From the cell containing the given text, extract its center point as [x, y] coordinate. 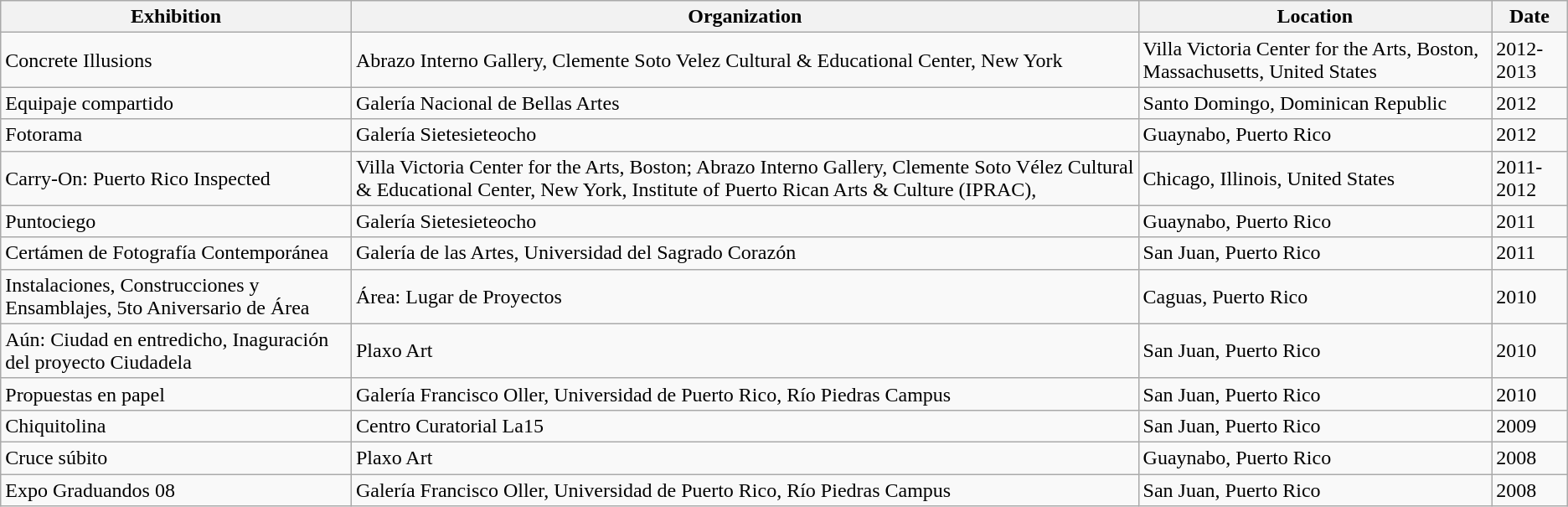
Fotorama [176, 135]
Abrazo Interno Gallery, Clemente Soto Velez Cultural & Educational Center, New York [745, 60]
Equipaje compartido [176, 103]
Concrete Illusions [176, 60]
Exhibition [176, 17]
Carry-On: Puerto Rico Inspected [176, 178]
Área: Lugar de Proyectos [745, 297]
Expo Graduandos 08 [176, 490]
Instalaciones, Construcciones y Ensamblajes, 5to Aniversario de Área [176, 297]
Caguas, Puerto Rico [1315, 297]
Chicago, Illinois, United States [1315, 178]
Cruce súbito [176, 458]
2012-2013 [1529, 60]
2009 [1529, 426]
Location [1315, 17]
Centro Curatorial La15 [745, 426]
2011-2012 [1529, 178]
Santo Domingo, Dominican Republic [1315, 103]
Date [1529, 17]
Villa Victoria Center for the Arts, Boston, Massachusetts, United States [1315, 60]
Puntociego [176, 221]
Chiquitolina [176, 426]
Organization [745, 17]
Galería de las Artes, Universidad del Sagrado Corazón [745, 253]
Galería Nacional de Bellas Artes [745, 103]
Aún: Ciudad en entredicho, Inaguración del proyecto Ciudadela [176, 350]
Certámen de Fotografía Contemporánea [176, 253]
Propuestas en papel [176, 394]
